Extract the [X, Y] coordinate from the center of the cell holding the provided text.  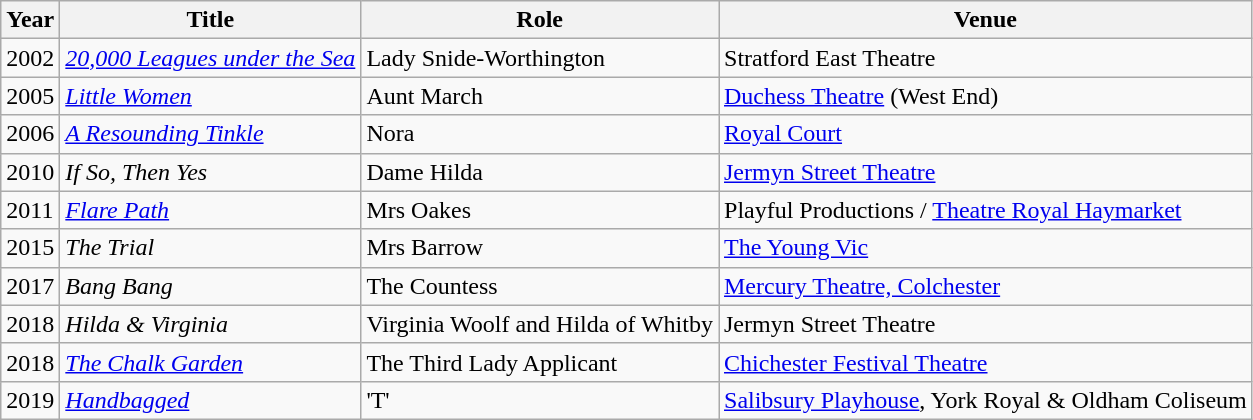
Aunt March [540, 96]
2005 [30, 96]
A Resounding Tinkle [210, 134]
Mrs Barrow [540, 248]
Duchess Theatre (West End) [985, 96]
Venue [985, 20]
Salibsury Playhouse, York Royal & Oldham Coliseum [985, 400]
Dame Hilda [540, 172]
2015 [30, 248]
If So, Then Yes [210, 172]
Handbagged [210, 400]
Virginia Woolf and Hilda of Whitby [540, 324]
Mrs Oakes [540, 210]
Little Women [210, 96]
Stratford East Theatre [985, 58]
Flare Path [210, 210]
2006 [30, 134]
Bang Bang [210, 286]
Playful Productions / Theatre Royal Haymarket [985, 210]
Nora [540, 134]
2002 [30, 58]
Year [30, 20]
2017 [30, 286]
Chichester Festival Theatre [985, 362]
The Trial [210, 248]
Royal Court [985, 134]
Hilda & Virginia [210, 324]
20,000 Leagues under the Sea [210, 58]
The Chalk Garden [210, 362]
'T' [540, 400]
The Countess [540, 286]
The Third Lady Applicant [540, 362]
2019 [30, 400]
Role [540, 20]
Mercury Theatre, Colchester [985, 286]
Title [210, 20]
Lady Snide-Worthington [540, 58]
2011 [30, 210]
2010 [30, 172]
The Young Vic [985, 248]
